Identify which cell holds the provided text, then report its (x, y) central coordinate. 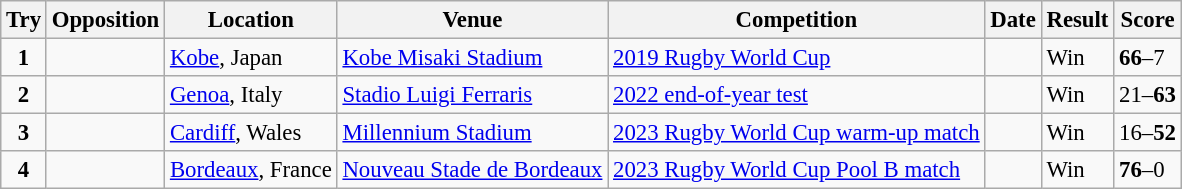
Bordeaux, France (252, 170)
76–0 (1148, 170)
1 (24, 58)
Millennium Stadium (472, 133)
2019 Rugby World Cup (796, 58)
2023 Rugby World Cup Pool B match (796, 170)
Competition (796, 20)
3 (24, 133)
Kobe Misaki Stadium (472, 58)
2023 Rugby World Cup warm-up match (796, 133)
2 (24, 95)
Genoa, Italy (252, 95)
Kobe, Japan (252, 58)
Date (1013, 20)
Score (1148, 20)
Stadio Luigi Ferraris (472, 95)
Opposition (105, 20)
4 (24, 170)
21–63 (1148, 95)
16–52 (1148, 133)
Try (24, 20)
Location (252, 20)
Result (1078, 20)
Cardiff, Wales (252, 133)
66–7 (1148, 58)
Venue (472, 20)
Nouveau Stade de Bordeaux (472, 170)
2022 end-of-year test (796, 95)
